Return [x, y] of the center of cell containing provided text 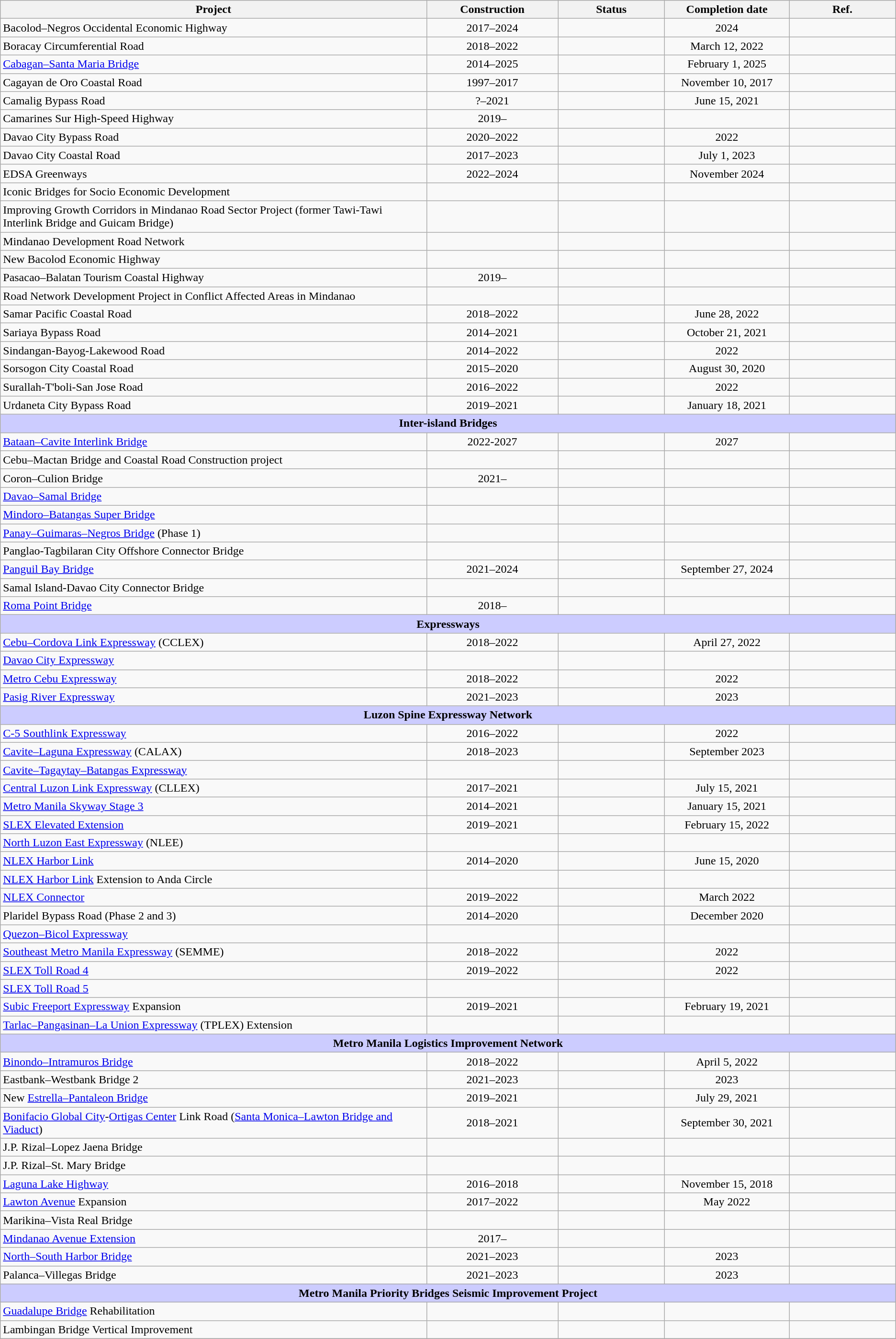
2017–2024 [492, 28]
January 15, 2021 [727, 806]
Bataan–Cavite Interlink Bridge [213, 442]
2015–2020 [492, 369]
Samal Island-Davao City Connector Bridge [213, 588]
2018–2021 [492, 1123]
September 27, 2024 [727, 569]
2017–2023 [492, 155]
Mindanao Development Road Network [213, 241]
June 28, 2022 [727, 314]
Lambingan Bridge Vertical Improvement [213, 1329]
January 18, 2021 [727, 405]
November 2024 [727, 173]
Sorsogon City Coastal Road [213, 369]
Pasig River Expressway [213, 697]
Cebu–Cordova Link Expressway (CCLEX) [213, 642]
2018–2023 [492, 751]
Ref. [842, 10]
Mindanao Avenue Extension [213, 1238]
New Estrella–Pantaleon Bridge [213, 1098]
Construction [492, 10]
November 10, 2017 [727, 82]
Coron–Culion Bridge [213, 478]
Expressways [448, 624]
2027 [727, 442]
Inter-island Bridges [448, 423]
July 15, 2021 [727, 788]
Mindoro–Batangas Super Bridge [213, 514]
Urdaneta City Bypass Road [213, 405]
2017– [492, 1238]
J.P. Rizal–St. Mary Bridge [213, 1166]
April 5, 2022 [727, 1061]
Improving Growth Corridors in Mindanao Road Sector Project (former Tawi-Tawi Interlink Bridge and Guicam Bridge) [213, 216]
NLEX Connector [213, 897]
Luzon Spine Expressway Network [448, 715]
July 29, 2021 [727, 1098]
Metro Cebu Expressway [213, 679]
Pasacao–Balatan Tourism Coastal Highway [213, 278]
Surallah-T'boli-San Jose Road [213, 387]
March 2022 [727, 897]
Eastbank–Westbank Bridge 2 [213, 1079]
Laguna Lake Highway [213, 1184]
Southeast Metro Manila Expressway (SEMME) [213, 952]
NLEX Harbor Link Extension to Anda Circle [213, 879]
Davao City Expressway [213, 660]
Plaridel Bypass Road (Phase 2 and 3) [213, 916]
1997–2017 [492, 82]
Lawton Avenue Expansion [213, 1202]
April 27, 2022 [727, 642]
2016–2018 [492, 1184]
Marikina–Vista Real Bridge [213, 1220]
Tarlac–Pangasinan–La Union Expressway (TPLEX) Extension [213, 1025]
October 21, 2021 [727, 332]
New Bacolod Economic Highway [213, 260]
May 2022 [727, 1202]
Samar Pacific Coastal Road [213, 314]
Panglao-Tagbilaran City Offshore Connector Bridge [213, 551]
Status [612, 10]
?–2021 [492, 101]
Davao–Samal Bridge [213, 496]
Cavite–Laguna Expressway (CALAX) [213, 751]
2021– [492, 478]
SLEX Elevated Extension [213, 824]
Cabagan–Santa Maria Bridge [213, 64]
February 19, 2021 [727, 1007]
Sariaya Bypass Road [213, 332]
Cebu–Mactan Bridge and Coastal Road Construction project [213, 460]
2024 [727, 28]
Project [213, 10]
North Luzon East Expressway (NLEE) [213, 843]
SLEX Toll Road 4 [213, 970]
2021–2024 [492, 569]
Sindangan-Bayog-Lakewood Road [213, 351]
Central Luzon Link Expressway (CLLEX) [213, 788]
North–South Harbor Bridge [213, 1257]
2020–2022 [492, 137]
SLEX Toll Road 5 [213, 988]
Completion date [727, 10]
2018– [492, 606]
November 15, 2018 [727, 1184]
Camalig Bypass Road [213, 101]
Boracay Circumferential Road [213, 46]
2017–2021 [492, 788]
December 2020 [727, 916]
September 2023 [727, 751]
2022–2024 [492, 173]
August 30, 2020 [727, 369]
2014–2025 [492, 64]
June 15, 2020 [727, 861]
Panguil Bay Bridge [213, 569]
Metro Manila Logistics Improvement Network [448, 1043]
2022-2027 [492, 442]
Subic Freeport Expressway Expansion [213, 1007]
NLEX Harbor Link [213, 861]
February 1, 2025 [727, 64]
Metro Manila Skyway Stage 3 [213, 806]
Guadalupe Bridge Rehabilitation [213, 1311]
Cavite–Tagaytay–Batangas Expressway [213, 770]
Panay–Guimaras–Negros Bridge (Phase 1) [213, 533]
2014–2022 [492, 351]
February 15, 2022 [727, 824]
Bacolod–Negros Occidental Economic Highway [213, 28]
Bonifacio Global City-Ortigas Center Link Road (Santa Monica–Lawton Bridge and Viaduct) [213, 1123]
EDSA Greenways [213, 173]
June 15, 2021 [727, 101]
C-5 Southlink Expressway [213, 733]
March 12, 2022 [727, 46]
Camarines Sur High-Speed Highway [213, 119]
2017–2022 [492, 1202]
Roma Point Bridge [213, 606]
Metro Manila Priority Bridges Seismic Improvement Project [448, 1293]
Iconic Bridges for Socio Economic Development [213, 192]
September 30, 2021 [727, 1123]
Quezon–Bicol Expressway [213, 934]
Binondo–Intramuros Bridge [213, 1061]
Davao City Coastal Road [213, 155]
Road Network Development Project in Conflict Affected Areas in Mindanao [213, 296]
July 1, 2023 [727, 155]
Cagayan de Oro Coastal Road [213, 82]
J.P. Rizal–Lopez Jaena Bridge [213, 1147]
Davao City Bypass Road [213, 137]
Palanca–Villegas Bridge [213, 1275]
